Return (x, y) of the center of cell containing provided text 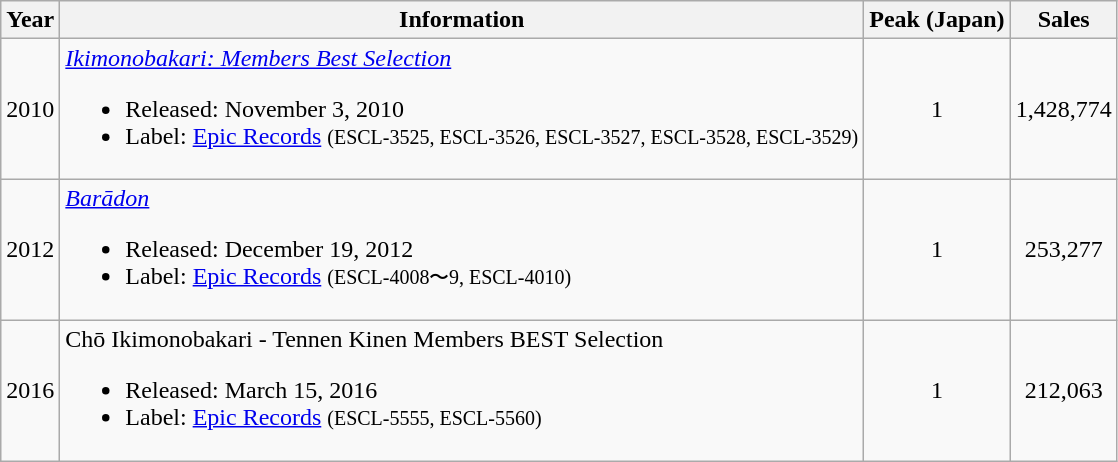
BarādonReleased: December 19, 2012Label: Epic Records (ESCL-4008〜9, ESCL-4010) (462, 250)
253,277 (1064, 250)
2016 (30, 390)
Ikimonobakari: Members Best SelectionReleased: November 3, 2010Label: Epic Records (ESCL-3525, ESCL-3526, ESCL-3527, ESCL-3528, ESCL-3529) (462, 109)
2012 (30, 250)
Year (30, 20)
1,428,774 (1064, 109)
Information (462, 20)
212,063 (1064, 390)
Chō Ikimonobakari - Tennen Kinen Members BEST SelectionReleased: March 15, 2016Label: Epic Records (ESCL-5555, ESCL-5560) (462, 390)
Sales (1064, 20)
2010 (30, 109)
Peak (Japan) (937, 20)
